Find where the given text appears and provide that cell's center as (x, y) coordinate. 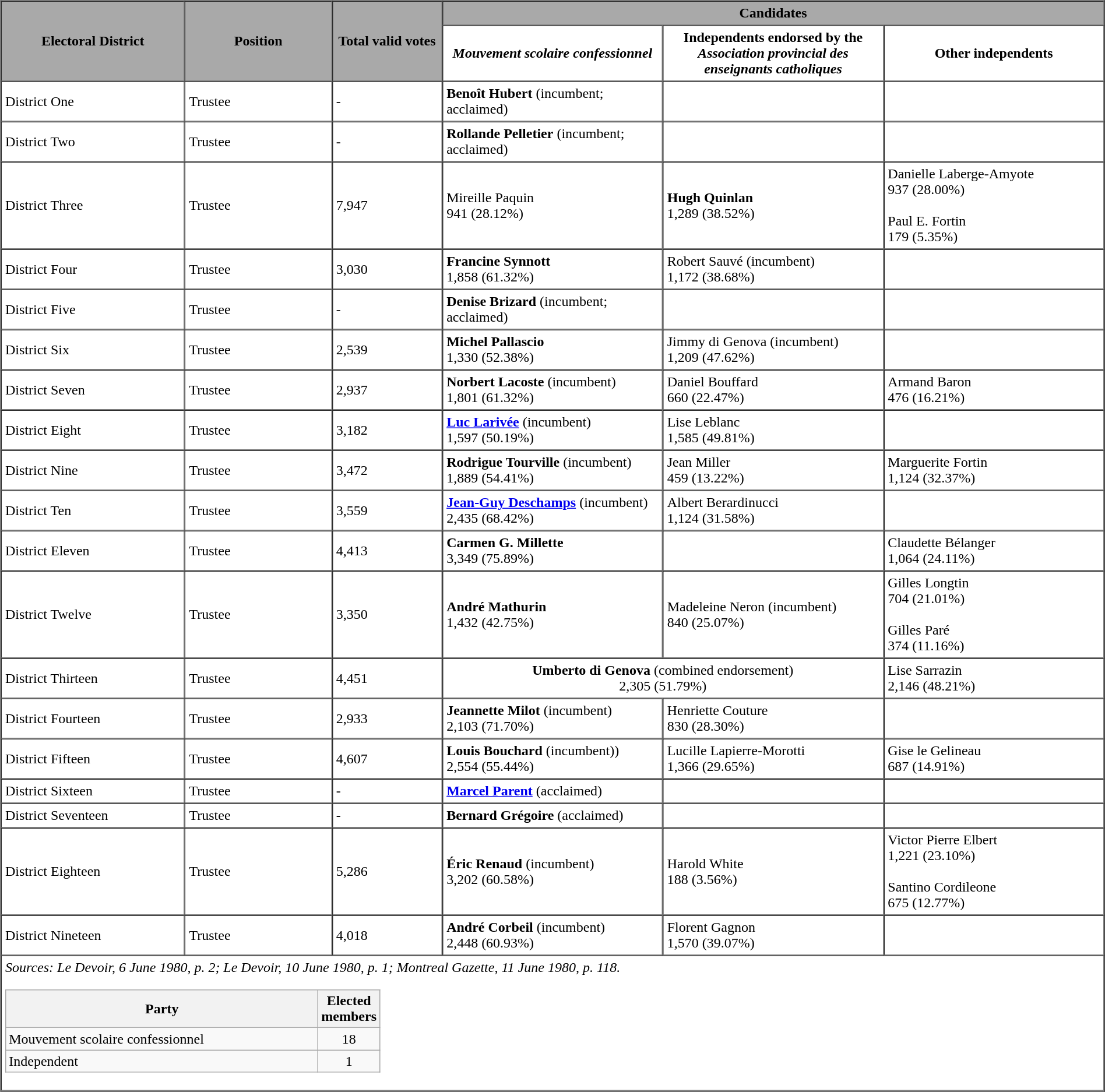
Francine Synnott1,858 (61.32%) (552, 269)
5,286 (387, 871)
District Fifteen (93, 759)
3,559 (387, 510)
7,947 (387, 206)
District Nine (93, 470)
4,413 (387, 550)
Umberto di Genova (combined endorsement)2,305 (51.79%) (663, 678)
3,030 (387, 269)
Mireille Paquin941 (28.12%) (552, 206)
Position (258, 41)
Louis Bouchard (incumbent))2,554 (55.44%) (552, 759)
Independent (162, 1061)
District Four (93, 269)
Harold White188 (3.56%) (773, 871)
4,018 (387, 935)
Claudette Bélanger1,064 (24.11%) (994, 550)
District Eighteen (93, 871)
District Three (93, 206)
Hugh Quinlan1,289 (38.52%) (773, 206)
Gilles Longtin704 (21.01%)Gilles Paré374 (11.16%) (994, 615)
Denise Brizard (incumbent; acclaimed) (552, 309)
Rodrigue Tourville (incumbent)1,889 (54.41%) (552, 470)
André Mathurin1,432 (42.75%) (552, 615)
3,182 (387, 430)
Armand Baron476 (16.21%) (994, 389)
Benoît Hubert (incumbent; acclaimed) (552, 101)
District Ten (93, 510)
Michel Pallascio1,330 (52.38%) (552, 350)
Total valid votes (387, 41)
Robert Sauvé (incumbent)1,172 (38.68%) (773, 269)
Éric Renaud (incumbent)3,202 (60.58%) (552, 871)
2,539 (387, 350)
Candidates (773, 13)
Other independents (994, 54)
District Seven (93, 389)
Independents endorsed by the Association provincial des enseignants catholiques (773, 54)
District Eight (93, 430)
Jean-Guy Deschamps (incumbent)2,435 (68.42%) (552, 510)
Albert Berardinucci1,124 (31.58%) (773, 510)
Madeleine Neron (incumbent)840 (25.07%) (773, 615)
Lise Leblanc1,585 (49.81%) (773, 430)
2,937 (387, 389)
Jean Miller459 (13.22%) (773, 470)
Norbert Lacoste (incumbent)1,801 (61.32%) (552, 389)
Jeannette Milot (incumbent)2,103 (71.70%) (552, 718)
Daniel Bouffard660 (22.47%) (773, 389)
Carmen G. Millette3,349 (75.89%) (552, 550)
Danielle Laberge-Amyote937 (28.00%)Paul E. Fortin179 (5.35%) (994, 206)
Party (162, 1009)
Bernard Grégoire (acclaimed) (552, 815)
3,350 (387, 615)
Florent Gagnon1,570 (39.07%) (773, 935)
1 (349, 1061)
Marcel Parent (acclaimed) (552, 791)
Electoral District (93, 41)
2,933 (387, 718)
Henriette Couture830 (28.30%) (773, 718)
District One (93, 101)
Elected members (349, 1009)
Luc Larivée (incumbent)1,597 (50.19%) (552, 430)
District Fourteen (93, 718)
District Sixteen (93, 791)
Rollande Pelletier (incumbent; acclaimed) (552, 141)
4,607 (387, 759)
18 (349, 1039)
Lucille Lapierre-Morotti1,366 (29.65%) (773, 759)
District Thirteen (93, 678)
Victor Pierre Elbert1,221 (23.10%)Santino Cordileone675 (12.77%) (994, 871)
Lise Sarrazin2,146 (48.21%) (994, 678)
District Seventeen (93, 815)
District Two (93, 141)
Jimmy di Genova (incumbent)1,209 (47.62%) (773, 350)
4,451 (387, 678)
Gise le Gelineau687 (14.91%) (994, 759)
District Eleven (93, 550)
3,472 (387, 470)
District Five (93, 309)
District Six (93, 350)
District Nineteen (93, 935)
District Twelve (93, 615)
Marguerite Fortin1,124 (32.37%) (994, 470)
André Corbeil (incumbent)2,448 (60.93%) (552, 935)
